Search for the cell housing the specified text and yield its [x, y] center coordinate. 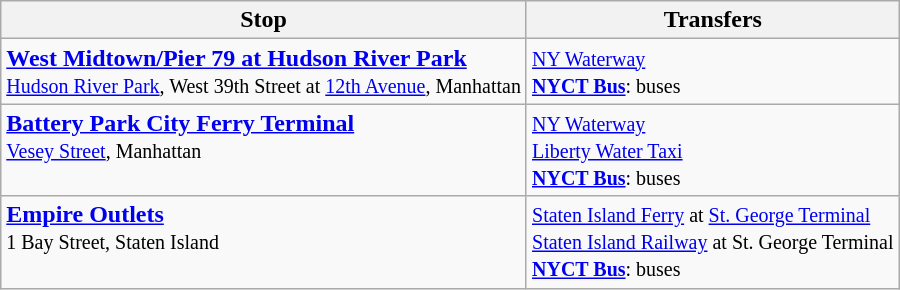
Transfers [712, 20]
West Midtown/Pier 79 at Hudson River ParkHudson River Park, West 39th Street at 12th Avenue, Manhattan [264, 72]
Battery Park City Ferry TerminalVesey Street, Manhattan [264, 150]
NY WaterwayLiberty Water TaxiNYCT Bus: buses [712, 150]
Stop [264, 20]
Empire Outlets1 Bay Street, Staten Island [264, 242]
NY WaterwayNYCT Bus: buses [712, 72]
Staten Island Ferry at St. George TerminalStaten Island Railway at St. George TerminalNYCT Bus: buses [712, 242]
